Capture the cell that displays the provided text and extract its [X, Y] central coordinate. 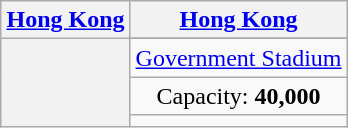
Capacity: 40,000 [238, 96]
Government Stadium [238, 58]
